Scan for the cell matching the given text and deliver its (x, y) coordinate at center. 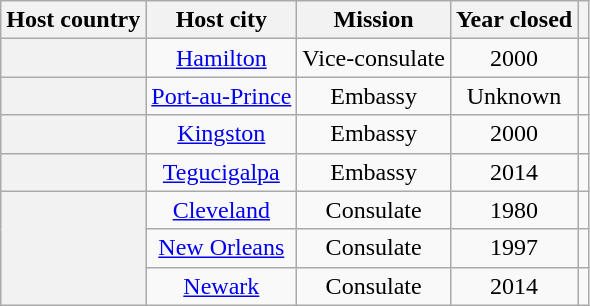
Mission (374, 20)
1980 (514, 210)
Host country (74, 20)
Vice-consulate (374, 58)
Port-au-Prince (222, 96)
Host city (222, 20)
New Orleans (222, 248)
Cleveland (222, 210)
Kingston (222, 134)
Year closed (514, 20)
Newark (222, 286)
Tegucigalpa (222, 172)
1997 (514, 248)
Unknown (514, 96)
Hamilton (222, 58)
